Scan for the cell matching the given text and deliver its (x, y) coordinate at center. 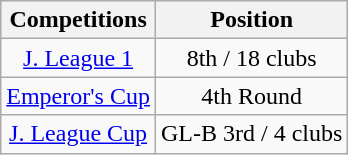
Emperor's Cup (78, 96)
8th / 18 clubs (251, 58)
J. League 1 (78, 58)
Position (251, 20)
Competitions (78, 20)
GL-B 3rd / 4 clubs (251, 134)
4th Round (251, 96)
J. League Cup (78, 134)
